Locate the cell with the specified text and output its (X, Y) center coordinate. 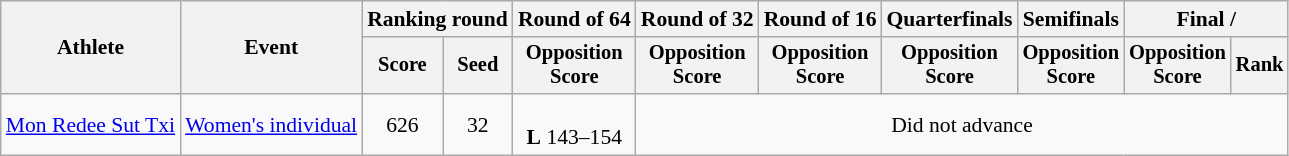
Round of 16 (820, 19)
Round of 64 (574, 19)
Did not advance (962, 124)
Rank (1260, 66)
Ranking round (438, 19)
32 (478, 124)
Score (402, 66)
Seed (478, 66)
Final / (1206, 19)
L 143–154 (574, 124)
Mon Redee Sut Txi (90, 124)
Event (271, 48)
Semifinals (1072, 19)
Athlete (90, 48)
Quarterfinals (950, 19)
Women's individual (271, 124)
626 (402, 124)
Round of 32 (698, 19)
